Detect which cell encompasses the target text, then output its (x, y) center coordinate. 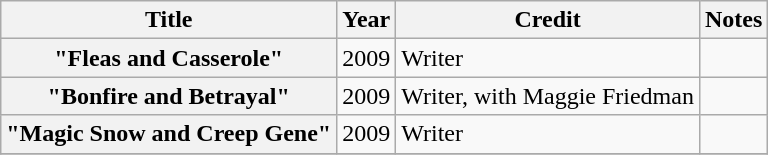
Writer, with Maggie Friedman (548, 96)
Credit (548, 20)
Notes (733, 20)
"Fleas and Casserole" (169, 58)
"Magic Snow and Creep Gene" (169, 134)
"Bonfire and Betrayal" (169, 96)
Title (169, 20)
Year (366, 20)
